Locate the cell with the specified text and output its [X, Y] center coordinate. 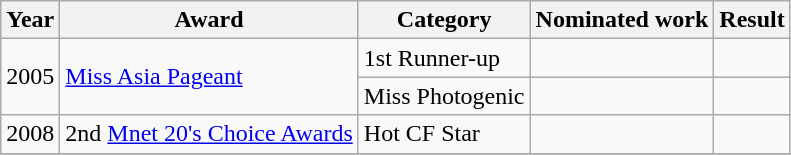
Year [30, 20]
2005 [30, 77]
Nominated work [622, 20]
2008 [30, 134]
2nd Mnet 20's Choice Awards [209, 134]
Miss Photogenic [444, 96]
Award [209, 20]
Miss Asia Pageant [209, 77]
Hot CF Star [444, 134]
Category [444, 20]
1st Runner-up [444, 58]
Result [752, 20]
